Detect which cell encompasses the target text, then output its [x, y] center coordinate. 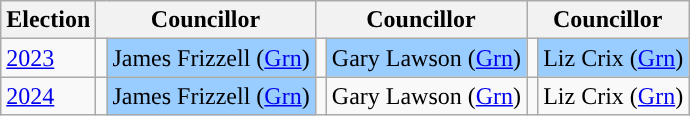
2024 [48, 96]
2023 [48, 58]
Election [48, 20]
